Scan for the cell matching the given text and deliver its (X, Y) coordinate at center. 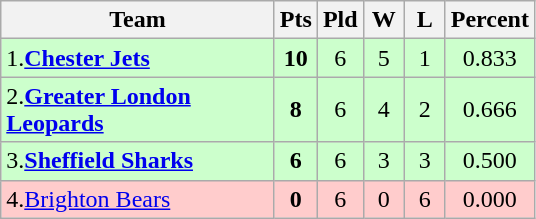
1 (424, 58)
4 (384, 110)
10 (296, 58)
W (384, 20)
Pts (296, 20)
5 (384, 58)
Percent (490, 20)
L (424, 20)
Pld (340, 20)
0.500 (490, 161)
2 (424, 110)
3.Sheffield Sharks (138, 161)
0.833 (490, 58)
8 (296, 110)
0.666 (490, 110)
4.Brighton Bears (138, 199)
1.Chester Jets (138, 58)
2.Greater London Leopards (138, 110)
0.000 (490, 199)
Team (138, 20)
